Determine the [x, y] coordinate at the center of the cell enclosing the given text.  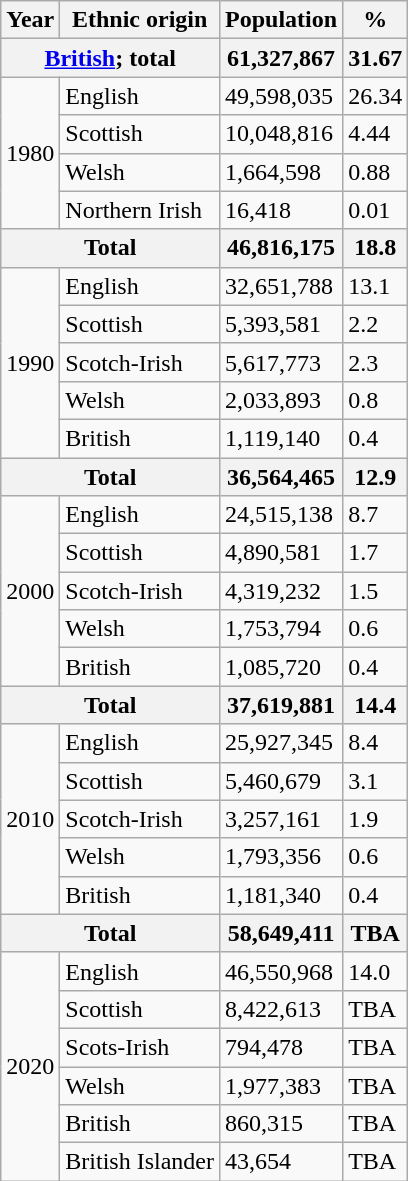
Northern Irish [140, 210]
1.9 [376, 819]
British; total [110, 58]
0.88 [376, 172]
Ethnic origin [140, 20]
8.4 [376, 743]
14.0 [376, 971]
5,460,679 [282, 781]
1990 [30, 362]
12.9 [376, 477]
61,327,867 [282, 58]
Population [282, 20]
1.5 [376, 591]
25,927,345 [282, 743]
46,550,968 [282, 971]
Scots-Irish [140, 1047]
49,598,035 [282, 96]
2010 [30, 819]
1,977,383 [282, 1085]
1,119,140 [282, 438]
British Islander [140, 1162]
1,793,356 [282, 857]
1,664,598 [282, 172]
1980 [30, 153]
1.7 [376, 553]
794,478 [282, 1047]
1,085,720 [282, 667]
2,033,893 [282, 400]
3.1 [376, 781]
36,564,465 [282, 477]
4,319,232 [282, 591]
14.4 [376, 705]
4.44 [376, 134]
% [376, 20]
2.3 [376, 362]
0.8 [376, 400]
2000 [30, 591]
46,816,175 [282, 248]
2020 [30, 1066]
8,422,613 [282, 1009]
3,257,161 [282, 819]
1,181,340 [282, 895]
10,048,816 [282, 134]
26.34 [376, 96]
Year [30, 20]
58,649,411 [282, 933]
32,651,788 [282, 286]
1,753,794 [282, 629]
18.8 [376, 248]
5,617,773 [282, 362]
8.7 [376, 515]
24,515,138 [282, 515]
2.2 [376, 324]
37,619,881 [282, 705]
860,315 [282, 1124]
31.67 [376, 58]
43,654 [282, 1162]
16,418 [282, 210]
13.1 [376, 286]
0.01 [376, 210]
5,393,581 [282, 324]
4,890,581 [282, 553]
